For the text-containing cell, return its midpoint in [x, y] coordinate format. 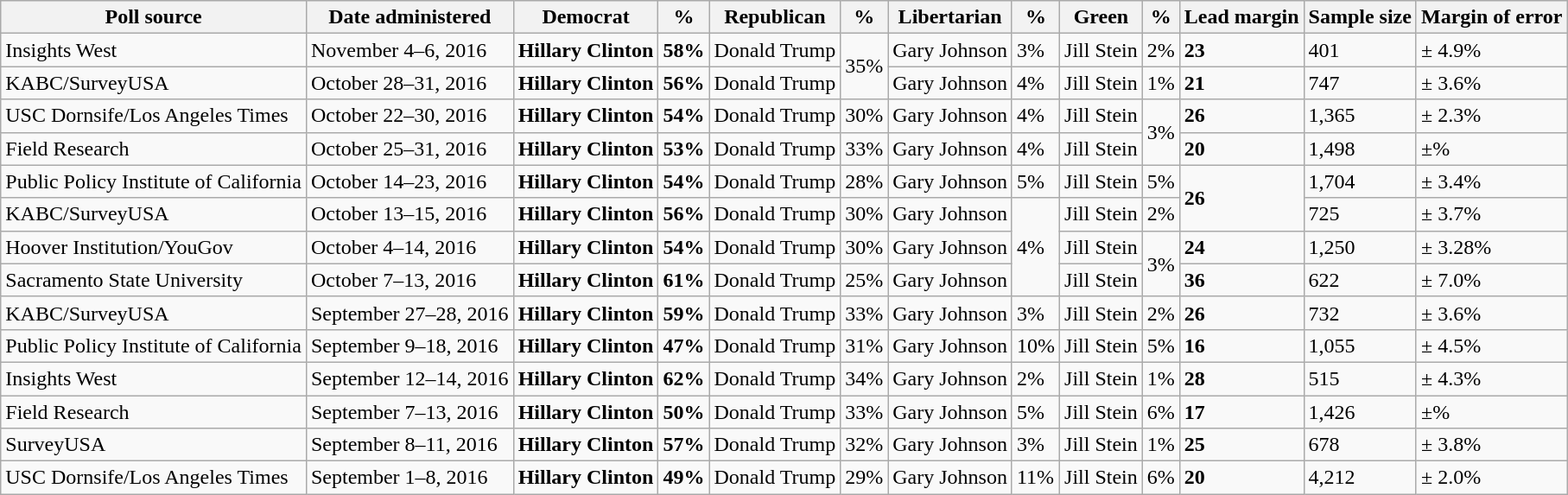
25 [1241, 445]
November 4–6, 2016 [409, 50]
September 12–14, 2016 [409, 378]
17 [1241, 412]
October 28–31, 2016 [409, 83]
October 14–23, 2016 [409, 181]
4,212 [1360, 478]
Margin of error [1491, 17]
± 2.0% [1491, 478]
Date administered [409, 17]
1,365 [1360, 116]
34% [864, 378]
29% [864, 478]
678 [1360, 445]
401 [1360, 50]
September 8–11, 2016 [409, 445]
16 [1241, 346]
24 [1241, 247]
1,498 [1360, 149]
25% [864, 280]
Hoover Institution/YouGov [154, 247]
± 7.0% [1491, 280]
28% [864, 181]
57% [684, 445]
47% [684, 346]
23 [1241, 50]
± 4.5% [1491, 346]
SurveyUSA [154, 445]
53% [684, 149]
September 7–13, 2016 [409, 412]
58% [684, 50]
September 1–8, 2016 [409, 478]
515 [1360, 378]
35% [864, 67]
October 13–15, 2016 [409, 214]
50% [684, 412]
732 [1360, 313]
October 25–31, 2016 [409, 149]
October 4–14, 2016 [409, 247]
Democrat [586, 17]
725 [1360, 214]
32% [864, 445]
28 [1241, 378]
Sacramento State University [154, 280]
± 3.7% [1491, 214]
1,055 [1360, 346]
21 [1241, 83]
1,704 [1360, 181]
36 [1241, 280]
622 [1360, 280]
± 3.28% [1491, 247]
747 [1360, 83]
Republican [775, 17]
Lead margin [1241, 17]
September 27–28, 2016 [409, 313]
± 4.3% [1491, 378]
October 7–13, 2016 [409, 280]
31% [864, 346]
Libertarian [950, 17]
September 9–18, 2016 [409, 346]
61% [684, 280]
11% [1035, 478]
Green [1101, 17]
± 3.4% [1491, 181]
October 22–30, 2016 [409, 116]
Poll source [154, 17]
49% [684, 478]
1,426 [1360, 412]
59% [684, 313]
1,250 [1360, 247]
10% [1035, 346]
± 2.3% [1491, 116]
± 4.9% [1491, 50]
62% [684, 378]
Sample size [1360, 17]
± 3.8% [1491, 445]
